Extract the (x, y) coordinate from the center of the cell holding the provided text.  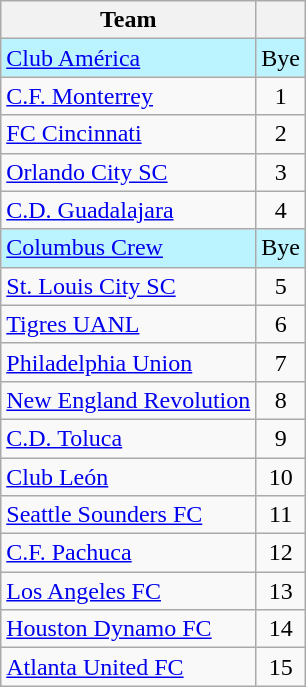
2 (281, 134)
8 (281, 400)
13 (281, 591)
5 (281, 286)
14 (281, 629)
Club América (128, 58)
1 (281, 96)
C.F. Pachuca (128, 553)
C.F. Monterrey (128, 96)
12 (281, 553)
Houston Dynamo FC (128, 629)
Atlanta United FC (128, 667)
Orlando City SC (128, 172)
New England Revolution (128, 400)
Columbus Crew (128, 248)
C.D. Guadalajara (128, 210)
3 (281, 172)
15 (281, 667)
6 (281, 324)
11 (281, 515)
7 (281, 362)
10 (281, 477)
Tigres UANL (128, 324)
Club León (128, 477)
St. Louis City SC (128, 286)
4 (281, 210)
Seattle Sounders FC (128, 515)
9 (281, 438)
Team (128, 20)
Los Angeles FC (128, 591)
FC Cincinnati (128, 134)
C.D. Toluca (128, 438)
Philadelphia Union (128, 362)
